Extract the [x, y] coordinate from the center of the cell holding the provided text.  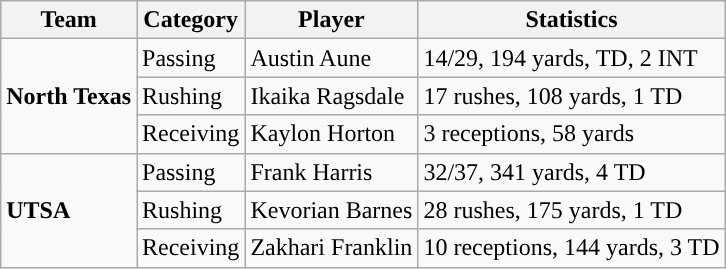
28 rushes, 175 yards, 1 TD [572, 210]
Player [332, 20]
Kevorian Barnes [332, 210]
Team [69, 20]
Austin Aune [332, 58]
Ikaika Ragsdale [332, 96]
10 receptions, 144 yards, 3 TD [572, 248]
32/37, 341 yards, 4 TD [572, 172]
UTSA [69, 210]
17 rushes, 108 yards, 1 TD [572, 96]
14/29, 194 yards, TD, 2 INT [572, 58]
Zakhari Franklin [332, 248]
Frank Harris [332, 172]
Category [190, 20]
Statistics [572, 20]
3 receptions, 58 yards [572, 134]
North Texas [69, 96]
Kaylon Horton [332, 134]
